Output the [X, Y] coordinate of the center of the cell containing the given text.  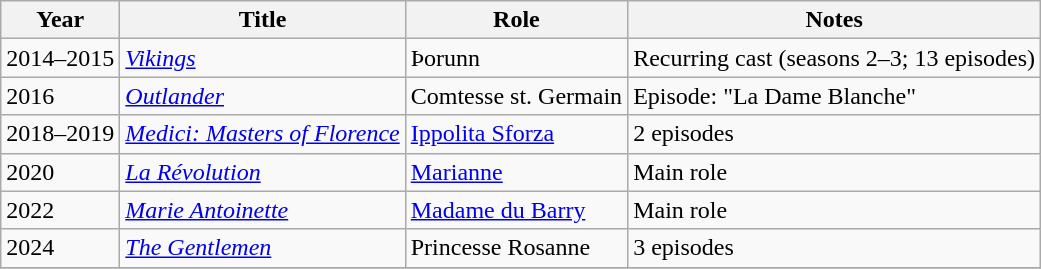
Princesse Rosanne [516, 248]
Marianne [516, 172]
2018–2019 [60, 134]
2014–2015 [60, 58]
2022 [60, 210]
3 episodes [834, 248]
2 episodes [834, 134]
Recurring cast (seasons 2–3; 13 episodes) [834, 58]
Þorunn [516, 58]
Madame du Barry [516, 210]
Outlander [262, 96]
Marie Antoinette [262, 210]
Ippolita Sforza [516, 134]
Vikings [262, 58]
Notes [834, 20]
2016 [60, 96]
Year [60, 20]
2020 [60, 172]
2024 [60, 248]
The Gentlemen [262, 248]
Title [262, 20]
La Révolution [262, 172]
Comtesse st. Germain [516, 96]
Role [516, 20]
Medici: Masters of Florence [262, 134]
Episode: "La Dame Blanche" [834, 96]
